Search for the cell housing the specified text and yield its [X, Y] center coordinate. 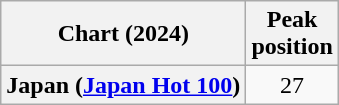
Chart (2024) [124, 34]
Peakposition [292, 34]
27 [292, 85]
Japan (Japan Hot 100) [124, 85]
